Pinpoint the cell where the given text exists, returning its (x, y) midpoint coordinate. 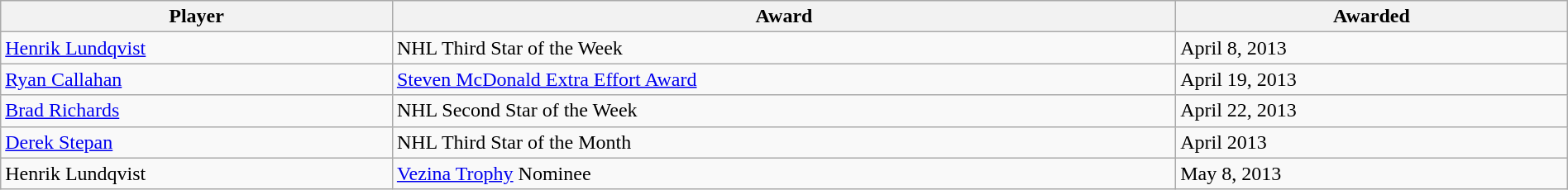
Award (784, 17)
April 22, 2013 (1372, 111)
NHL Second Star of the Week (784, 111)
April 8, 2013 (1372, 48)
Brad Richards (197, 111)
April 19, 2013 (1372, 79)
NHL Third Star of the Month (784, 142)
Derek Stepan (197, 142)
Awarded (1372, 17)
NHL Third Star of the Week (784, 48)
May 8, 2013 (1372, 173)
Steven McDonald Extra Effort Award (784, 79)
Ryan Callahan (197, 79)
April 2013 (1372, 142)
Vezina Trophy Nominee (784, 173)
Player (197, 17)
